Extract the [X, Y] coordinate from the center of the cell holding the provided text.  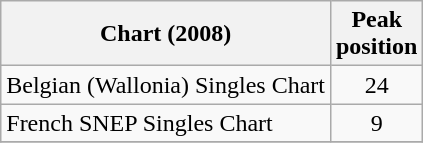
Belgian (Wallonia) Singles Chart [166, 85]
24 [376, 85]
French SNEP Singles Chart [166, 123]
Chart (2008) [166, 34]
9 [376, 123]
Peakposition [376, 34]
